Provide the (x, y) coordinate of the cell's center where the given text is located.  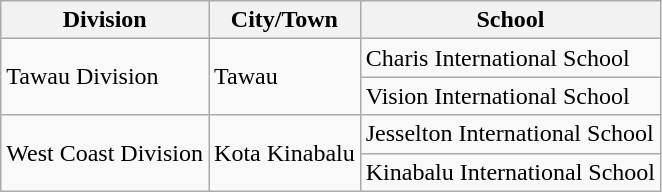
Division (105, 20)
Kota Kinabalu (285, 153)
Vision International School (510, 96)
Charis International School (510, 58)
Tawau (285, 77)
Tawau Division (105, 77)
City/Town (285, 20)
West Coast Division (105, 153)
Kinabalu International School (510, 172)
School (510, 20)
Jesselton International School (510, 134)
